Find where the given text appears and provide that cell's center as [x, y] coordinate. 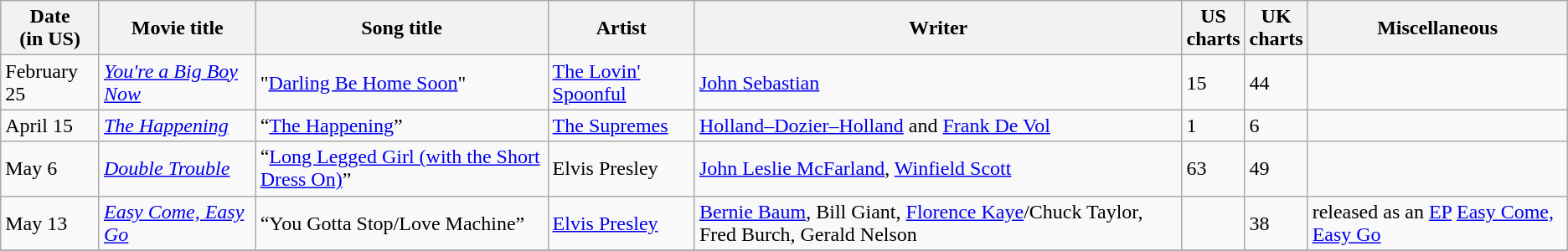
Artist [622, 28]
15 [1213, 82]
US charts [1213, 28]
UKcharts [1277, 28]
“The Happening” [402, 125]
Writer [938, 28]
The Supremes [622, 125]
63 [1213, 169]
1 [1213, 125]
Movie title [178, 28]
"Darling Be Home Soon" [402, 82]
49 [1277, 169]
You're a Big Boy Now [178, 82]
Easy Come, Easy Go [178, 223]
Date(in US) [50, 28]
May 13 [50, 223]
John Sebastian [938, 82]
Bernie Baum, Bill Giant, Florence Kaye/Chuck Taylor, Fred Burch, Gerald Nelson [938, 223]
Holland–Dozier–Holland and Frank De Vol [938, 125]
6 [1277, 125]
“You Gotta Stop/Love Machine” [402, 223]
The Lovin' Spoonful [622, 82]
February 25 [50, 82]
released as an EP Easy Come, Easy Go [1437, 223]
Miscellaneous [1437, 28]
May 6 [50, 169]
“Long Legged Girl (with the Short Dress On)” [402, 169]
April 15 [50, 125]
Double Trouble [178, 169]
The Happening [178, 125]
John Leslie McFarland, Winfield Scott [938, 169]
44 [1277, 82]
38 [1277, 223]
Song title [402, 28]
